Determine the (x, y) coordinate at the center of the cell enclosing the given text.  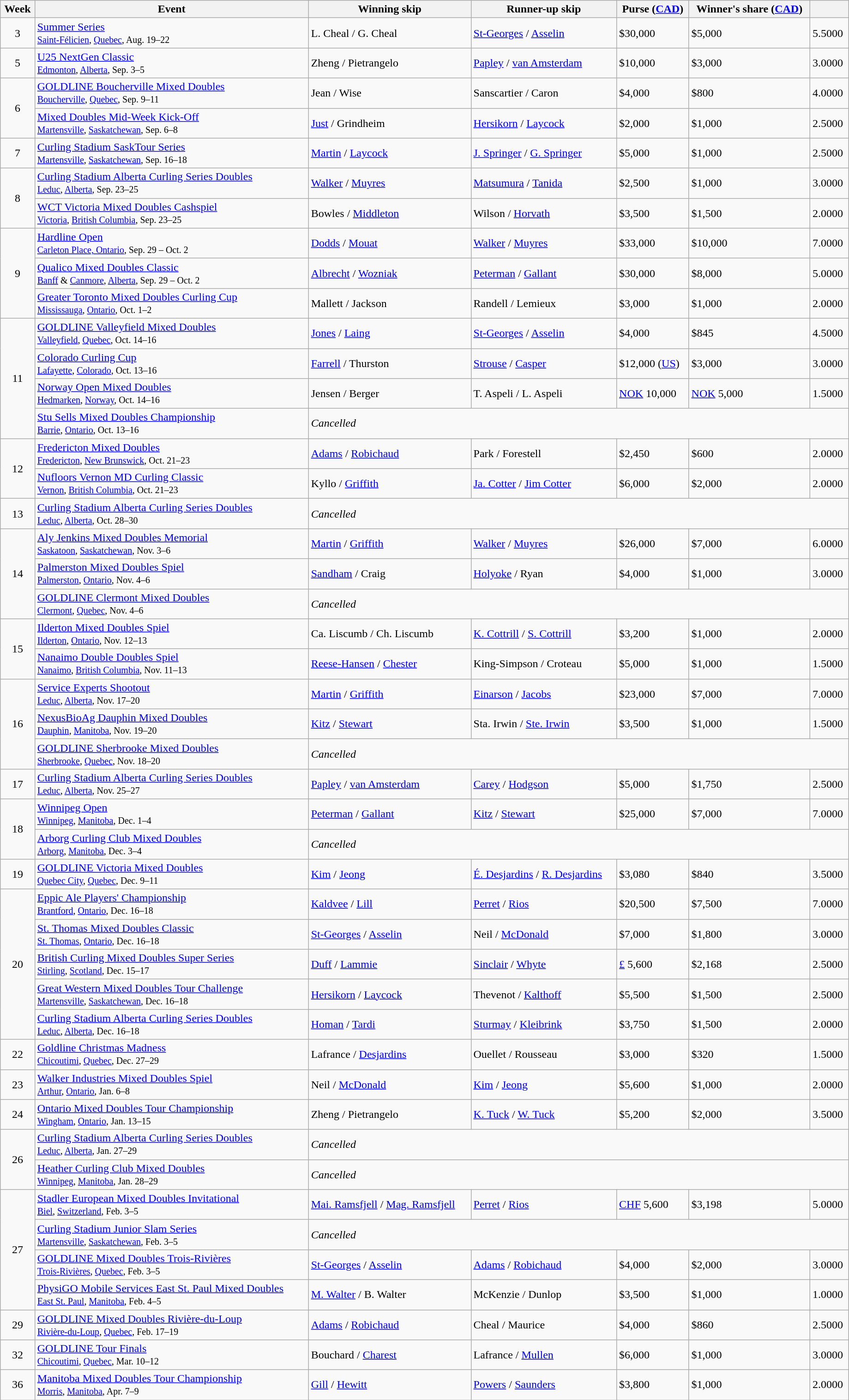
Bouchard / Charest (390, 1355)
Matsumura / Tanida (544, 183)
Mixed Doubles Mid-Week Kick-Off Martensville, Saskatchewan, Sep. 6–8 (172, 123)
Curling Stadium SaskTour Series Martensville, Saskatchewan, Sep. 16–18 (172, 153)
Lafrance / Desjardins (390, 1055)
Ouellet / Rousseau (544, 1055)
$3,800 (653, 1385)
Event (172, 9)
$7,500 (749, 904)
Carey / Hodgson (544, 784)
Jones / Laing (390, 333)
Duff / Lammie (390, 964)
Ca. Liscumb / Ch. Liscumb (390, 634)
Thevenot / Kalthoff (544, 995)
5 (18, 63)
24 (18, 1115)
4.5000 (829, 333)
3 (18, 33)
Wilson / Horvath (544, 213)
King-Simpson / Croteau (544, 664)
Einarson / Jacobs (544, 694)
Powers / Saunders (544, 1385)
Dodds / Mouat (390, 243)
Reese-Hansen / Chester (390, 664)
$5,600 (653, 1084)
Sanscartier / Caron (544, 93)
Bowles / Middleton (390, 213)
Summer Series Saint-Félicien, Quebec, Aug. 19–22 (172, 33)
GOLDLINE Valleyfield Mixed Doubles Valleyfield, Quebec, Oct. 14–16 (172, 333)
11 (18, 378)
6.0000 (829, 544)
GOLDLINE Mixed Doubles Trois-Rivières Trois-Rivières, Quebec, Feb. 3–5 (172, 1264)
Jean / Wise (390, 93)
$3,750 (653, 1024)
Palmerston Mixed Doubles Spiel Palmerston, Ontario, Nov. 4–6 (172, 573)
Albrecht / Wozniak (390, 273)
19 (18, 875)
GOLDLINE Boucherville Mixed Doubles Boucherville, Quebec, Sep. 9–11 (172, 93)
Fredericton Mixed Doubles Fredericton, New Brunswick, Oct. 21–23 (172, 453)
36 (18, 1385)
5.5000 (829, 33)
Gill / Hewitt (390, 1385)
$860 (749, 1324)
Stu Sells Mixed Doubles Championship Barrie, Ontario, Oct. 13–16 (172, 424)
$12,000 (US) (653, 363)
Sandham / Craig (390, 573)
$2,450 (653, 453)
Curling Stadium Alberta Curling Series Doubles Leduc, Alberta, Jan. 27–29 (172, 1144)
6 (18, 108)
PhysiGO Mobile Services East St. Paul Mixed Doubles East St. Paul, Manitoba, Feb. 4–5 (172, 1295)
27 (18, 1249)
14 (18, 573)
8 (18, 198)
$2,500 (653, 183)
Ilderton Mixed Doubles Spiel Ilderton, Ontario, Nov. 12–13 (172, 634)
9 (18, 273)
Ja. Cotter / Jim Cotter (544, 484)
Cheal / Maurice (544, 1324)
Runner-up skip (544, 9)
Mallett / Jackson (390, 303)
$33,000 (653, 243)
T. Aspeli / L. Aspeli (544, 393)
15 (18, 649)
$1,750 (749, 784)
$320 (749, 1055)
£ 5,600 (653, 964)
Walker Industries Mixed Doubles Spiel Arthur, Ontario, Jan. 6–8 (172, 1084)
20 (18, 964)
Purse (CAD) (653, 9)
Strouse / Casper (544, 363)
$25,000 (653, 814)
Kyllo / Griffith (390, 484)
$20,500 (653, 904)
NOK 10,000 (653, 393)
GOLDLINE Tour Finals Chicoutimi, Quebec, Mar. 10–12 (172, 1355)
Randell / Lemieux (544, 303)
Goldline Christmas Madness Chicoutimi, Quebec, Dec. 27–29 (172, 1055)
Ontario Mixed Doubles Tour Championship Wingham, Ontario, Jan. 13–15 (172, 1115)
Just / Grindheim (390, 123)
Heather Curling Club Mixed Doubles Winnipeg, Manitoba, Jan. 28–29 (172, 1175)
Norway Open Mixed Doubles Hedmarken, Norway, Oct. 14–16 (172, 393)
$23,000 (653, 694)
Curling Stadium Alberta Curling Series Doubles Leduc, Alberta, Dec. 16–18 (172, 1024)
Nanaimo Double Doubles Spiel Nanaimo, British Columbia, Nov. 11–13 (172, 664)
$5,200 (653, 1115)
$5,500 (653, 995)
Park / Forestell (544, 453)
Week (18, 9)
13 (18, 513)
K. Tuck / W. Tuck (544, 1115)
Sta. Irwin / Ste. Irwin (544, 724)
7 (18, 153)
NOK 5,000 (749, 393)
$26,000 (653, 544)
Kaldvee / Lill (390, 904)
U25 NextGen Classic Edmonton, Alberta, Sep. 3–5 (172, 63)
$3,198 (749, 1204)
GOLDLINE Victoria Mixed Doubles Quebec City, Quebec, Dec. 9–11 (172, 875)
12 (18, 469)
NexusBioAg Dauphin Mixed Doubles Dauphin, Manitoba, Nov. 19–20 (172, 724)
L. Cheal / G. Cheal (390, 33)
Arborg Curling Club Mixed Doubles Arborg, Manitoba, Dec. 3–4 (172, 844)
Curling Stadium Junior Slam Series Martensville, Saskatchewan, Feb. 3–5 (172, 1235)
WCT Victoria Mixed Doubles Cashspiel Victoria, British Columbia, Sep. 23–25 (172, 213)
32 (18, 1355)
Colorado Curling Cup Lafayette, Colorado, Oct. 13–16 (172, 363)
Lafrance / Mullen (544, 1355)
4.0000 (829, 93)
29 (18, 1324)
Winning skip (390, 9)
Martin / Laycock (390, 153)
$840 (749, 875)
Curling Stadium Alberta Curling Series Doubles Leduc, Alberta, Sep. 23–25 (172, 183)
$1,800 (749, 935)
St. Thomas Mixed Doubles Classic St. Thomas, Ontario, Dec. 16–18 (172, 935)
Eppic Ale Players' Championship Brantford, Ontario, Dec. 16–18 (172, 904)
GOLDLINE Clermont Mixed Doubles Clermont, Quebec, Nov. 4–6 (172, 604)
Holyoke / Ryan (544, 573)
Farrell / Thurston (390, 363)
J. Springer / G. Springer (544, 153)
26 (18, 1159)
Curling Stadium Alberta Curling Series Doubles Leduc, Alberta, Nov. 25–27 (172, 784)
$800 (749, 93)
1.0000 (829, 1295)
CHF 5,600 (653, 1204)
$3,200 (653, 634)
McKenzie / Dunlop (544, 1295)
M. Walter / B. Walter (390, 1295)
Homan / Tardi (390, 1024)
Service Experts Shootout Leduc, Alberta, Nov. 17–20 (172, 694)
17 (18, 784)
Hardline Open Carleton Place, Ontario, Sep. 29 – Oct. 2 (172, 243)
Qualico Mixed Doubles Classic Banff & Canmore, Alberta, Sep. 29 – Oct. 2 (172, 273)
Mai. Ramsfjell / Mag. Ramsfjell (390, 1204)
$600 (749, 453)
Jensen / Berger (390, 393)
GOLDLINE Sherbrooke Mixed Doubles Sherbrooke, Quebec, Nov. 18–20 (172, 754)
Aly Jenkins Mixed Doubles Memorial Saskatoon, Saskatchewan, Nov. 3–6 (172, 544)
$3,080 (653, 875)
$2,168 (749, 964)
16 (18, 724)
$8,000 (749, 273)
Great Western Mixed Doubles Tour Challenge Martensville, Saskatchewan, Dec. 16–18 (172, 995)
$845 (749, 333)
Stadler European Mixed Doubles Invitational Biel, Switzerland, Feb. 3–5 (172, 1204)
GOLDLINE Mixed Doubles Rivière-du-Loup Rivière-du-Loup, Quebec, Feb. 17–19 (172, 1324)
Winner's share (CAD) (749, 9)
Greater Toronto Mixed Doubles Curling Cup Mississauga, Ontario, Oct. 1–2 (172, 303)
18 (18, 829)
Sinclair / Whyte (544, 964)
23 (18, 1084)
É. Desjardins / R. Desjardins (544, 875)
22 (18, 1055)
K. Cottrill / S. Cottrill (544, 634)
Curling Stadium Alberta Curling Series Doubles Leduc, Alberta, Oct. 28–30 (172, 513)
British Curling Mixed Doubles Super Series Stirling, Scotland, Dec. 15–17 (172, 964)
Manitoba Mixed Doubles Tour Championship Morris, Manitoba, Apr. 7–9 (172, 1385)
Sturmay / Kleibrink (544, 1024)
Nufloors Vernon MD Curling Classic Vernon, British Columbia, Oct. 21–23 (172, 484)
Winnipeg Open Winnipeg, Manitoba, Dec. 1–4 (172, 814)
